For the text-containing cell, return its midpoint in [X, Y] coordinate format. 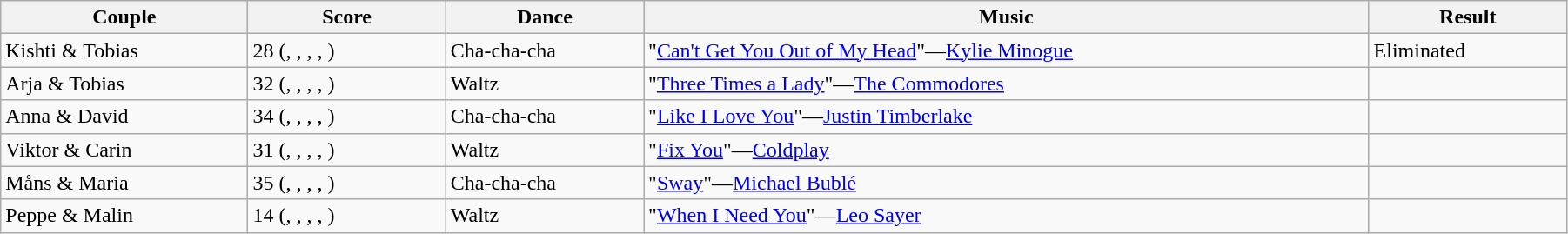
Music [1007, 17]
Result [1467, 17]
"Like I Love You"—Justin Timberlake [1007, 117]
Arja & Tobias [124, 84]
Peppe & Malin [124, 216]
"Can't Get You Out of My Head"—Kylie Minogue [1007, 50]
"Fix You"—Coldplay [1007, 150]
"Three Times a Lady"—The Commodores [1007, 84]
Anna & David [124, 117]
Kishti & Tobias [124, 50]
31 (, , , , ) [346, 150]
Score [346, 17]
14 (, , , , ) [346, 216]
"When I Need You"—Leo Sayer [1007, 216]
Dance [545, 17]
"Sway"—Michael Bublé [1007, 183]
Måns & Maria [124, 183]
28 (, , , , ) [346, 50]
Couple [124, 17]
34 (, , , , ) [346, 117]
35 (, , , , ) [346, 183]
Viktor & Carin [124, 150]
Eliminated [1467, 50]
32 (, , , , ) [346, 84]
